Find where the given text appears and provide that cell's center as [x, y] coordinate. 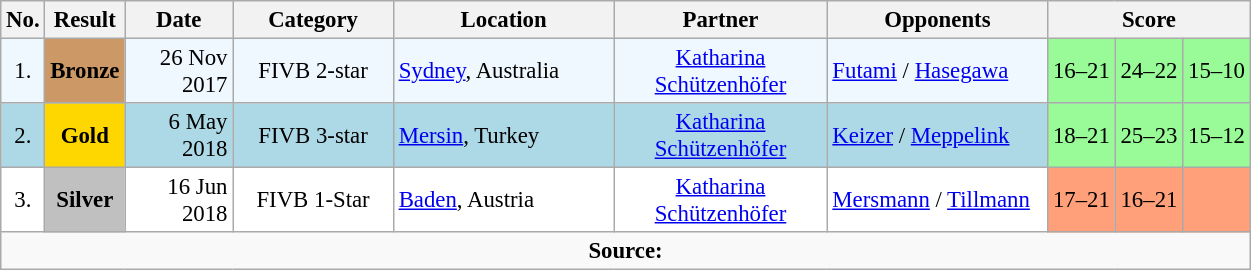
18–21 [1082, 136]
Sydney, Australia [504, 72]
24–22 [1149, 72]
Category [314, 20]
1. [23, 72]
Score [1150, 20]
17–21 [1082, 200]
15–10 [1217, 72]
Baden, Austria [504, 200]
Result [85, 20]
Mersin, Turkey [504, 136]
Date [179, 20]
26 Nov 2017 [179, 72]
25–23 [1149, 136]
Gold [85, 136]
Source: [626, 251]
2. [23, 136]
Silver [85, 200]
FIVB 1-Star [314, 200]
3. [23, 200]
15–12 [1217, 136]
FIVB 3-star [314, 136]
16 Jun 2018 [179, 200]
Location [504, 20]
Mersmann / Tillmann [938, 200]
FIVB 2-star [314, 72]
6 May 2018 [179, 136]
No. [23, 20]
Keizer / Meppelink [938, 136]
Futami / Hasegawa [938, 72]
Bronze [85, 72]
Opponents [938, 20]
Partner [720, 20]
